From the cell containing the given text, extract its center point as (X, Y) coordinate. 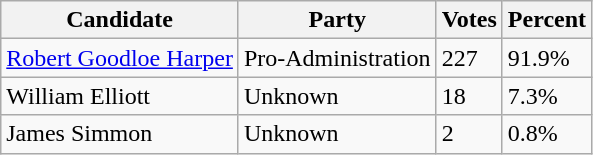
2 (469, 134)
Votes (469, 20)
227 (469, 58)
18 (469, 96)
Percent (546, 20)
Candidate (120, 20)
Pro-Administration (337, 58)
91.9% (546, 58)
William Elliott (120, 96)
James Simmon (120, 134)
0.8% (546, 134)
Party (337, 20)
Robert Goodloe Harper (120, 58)
7.3% (546, 96)
